Output the [x, y] coordinate of the center of the cell containing the given text.  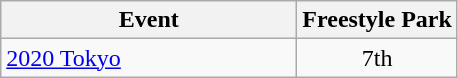
7th [378, 58]
Freestyle Park [378, 20]
Event [149, 20]
2020 Tokyo [149, 58]
